Detect which cell encompasses the target text, then output its [x, y] center coordinate. 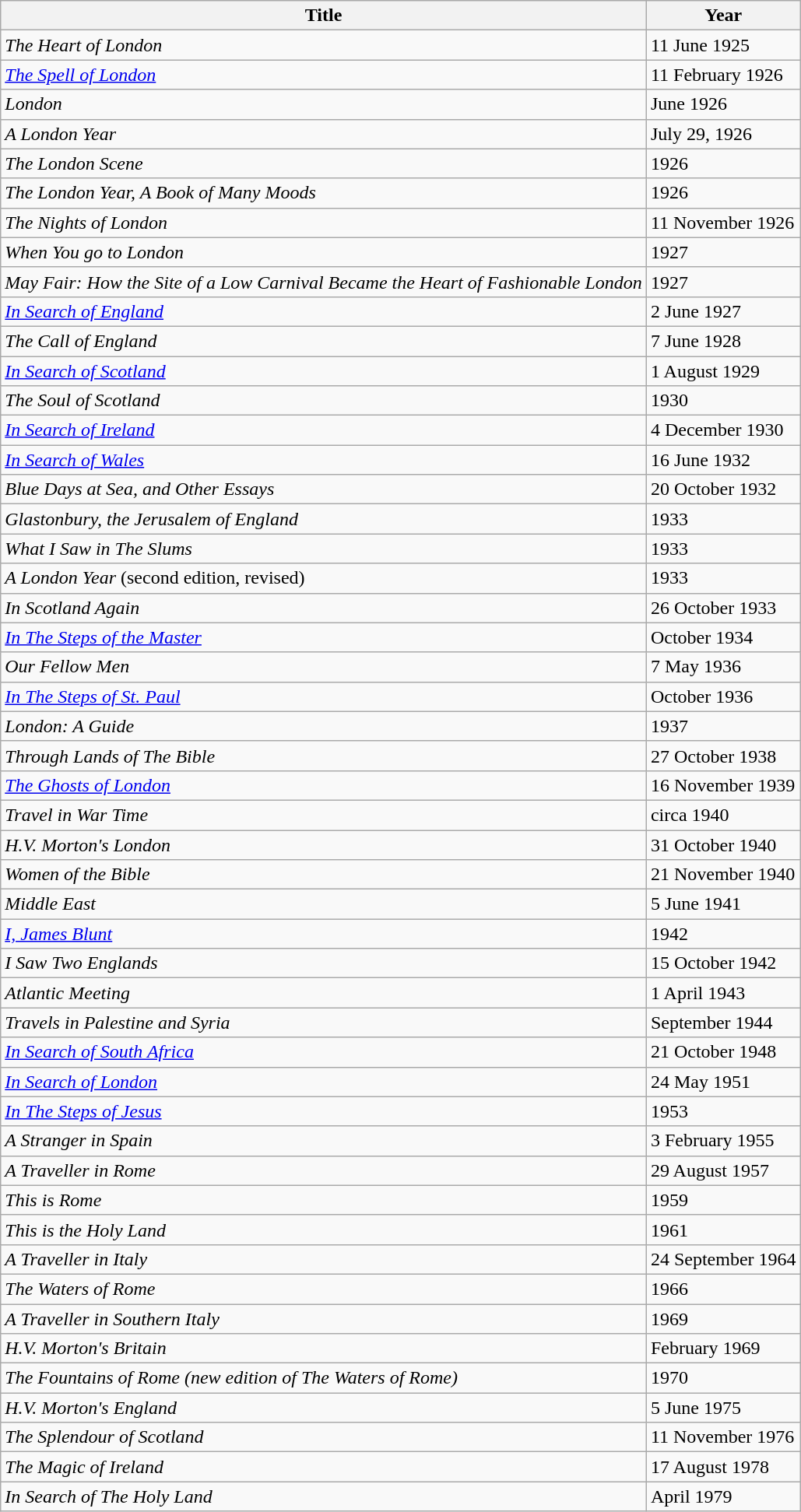
2 June 1927 [723, 311]
1970 [723, 1378]
A Traveller in Italy [324, 1259]
1930 [723, 401]
The Ghosts of London [324, 785]
circa 1940 [723, 815]
1961 [723, 1230]
A London Year [324, 134]
In Search of England [324, 311]
October 1936 [723, 696]
1953 [723, 1111]
16 June 1932 [723, 460]
Title [324, 16]
16 November 1939 [723, 785]
11 November 1926 [723, 223]
11 June 1925 [723, 45]
The London Scene [324, 163]
1937 [723, 726]
The Call of England [324, 341]
17 August 1978 [723, 1467]
H.V. Morton's England [324, 1408]
The London Year, A Book of Many Moods [324, 193]
May Fair: How the Site of a Low Carnival Became the Heart of Fashionable London [324, 282]
The Fountains of Rome (new edition of The Waters of Rome) [324, 1378]
In Search of London [324, 1082]
1966 [723, 1289]
A Traveller in Rome [324, 1170]
The Spell of London [324, 75]
The Nights of London [324, 223]
London: A Guide [324, 726]
Middle East [324, 904]
In Search of South Africa [324, 1052]
September 1944 [723, 1023]
Blue Days at Sea, and Other Essays [324, 489]
The Heart of London [324, 45]
In Search of The Holy Land [324, 1496]
A Stranger in Spain [324, 1141]
This is Rome [324, 1200]
7 June 1928 [723, 341]
11 February 1926 [723, 75]
1969 [723, 1319]
Travels in Palestine and Syria [324, 1023]
31 October 1940 [723, 844]
Glastonbury, the Jerusalem of England [324, 519]
11 November 1976 [723, 1437]
4 December 1930 [723, 430]
A London Year (second edition, revised) [324, 578]
The Soul of Scotland [324, 401]
26 October 1933 [723, 608]
24 May 1951 [723, 1082]
15 October 1942 [723, 963]
April 1979 [723, 1496]
3 February 1955 [723, 1141]
In The Steps of St. Paul [324, 696]
24 September 1964 [723, 1259]
21 October 1948 [723, 1052]
5 June 1975 [723, 1408]
Travel in War Time [324, 815]
London [324, 104]
In Search of Ireland [324, 430]
I, James Blunt [324, 934]
The Splendour of Scotland [324, 1437]
Through Lands of The Bible [324, 756]
1 August 1929 [723, 371]
February 1969 [723, 1349]
A Traveller in Southern Italy [324, 1319]
Our Fellow Men [324, 667]
In The Steps of the Master [324, 637]
7 May 1936 [723, 667]
29 August 1957 [723, 1170]
Year [723, 16]
H.V. Morton's London [324, 844]
Atlantic Meeting [324, 993]
H.V. Morton's Britain [324, 1349]
July 29, 1926 [723, 134]
21 November 1940 [723, 875]
In The Steps of Jesus [324, 1111]
5 June 1941 [723, 904]
When You go to London [324, 252]
20 October 1932 [723, 489]
1 April 1943 [723, 993]
Women of the Bible [324, 875]
In Search of Wales [324, 460]
This is the Holy Land [324, 1230]
June 1926 [723, 104]
The Magic of Ireland [324, 1467]
I Saw Two Englands [324, 963]
1942 [723, 934]
In Scotland Again [324, 608]
1959 [723, 1200]
27 October 1938 [723, 756]
The Waters of Rome [324, 1289]
What I Saw in The Slums [324, 549]
In Search of Scotland [324, 371]
October 1934 [723, 637]
